Return the [X, Y] coordinate for the center point of the cell that contains the specified text.  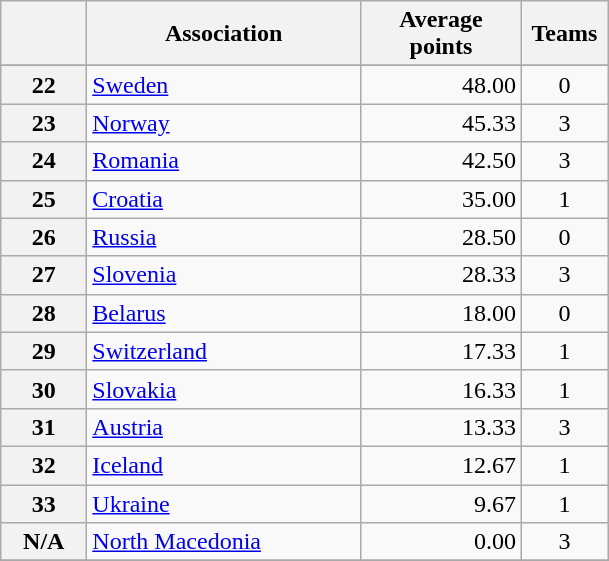
Slovenia [224, 275]
23 [44, 123]
48.00 [440, 85]
17.33 [440, 351]
42.50 [440, 161]
Romania [224, 161]
Slovakia [224, 389]
33 [44, 503]
9.67 [440, 503]
35.00 [440, 199]
Russia [224, 237]
29 [44, 351]
18.00 [440, 313]
Croatia [224, 199]
Ukraine [224, 503]
Austria [224, 427]
16.33 [440, 389]
Association [224, 34]
13.33 [440, 427]
N/A [44, 542]
Norway [224, 123]
22 [44, 85]
28.50 [440, 237]
31 [44, 427]
27 [44, 275]
North Macedonia [224, 542]
26 [44, 237]
30 [44, 389]
12.67 [440, 465]
25 [44, 199]
Belarus [224, 313]
45.33 [440, 123]
28.33 [440, 275]
Switzerland [224, 351]
Sweden [224, 85]
0.00 [440, 542]
24 [44, 161]
32 [44, 465]
28 [44, 313]
Teams [564, 34]
Iceland [224, 465]
Average points [440, 34]
